Extract the [X, Y] coordinate from the center of the cell holding the provided text.  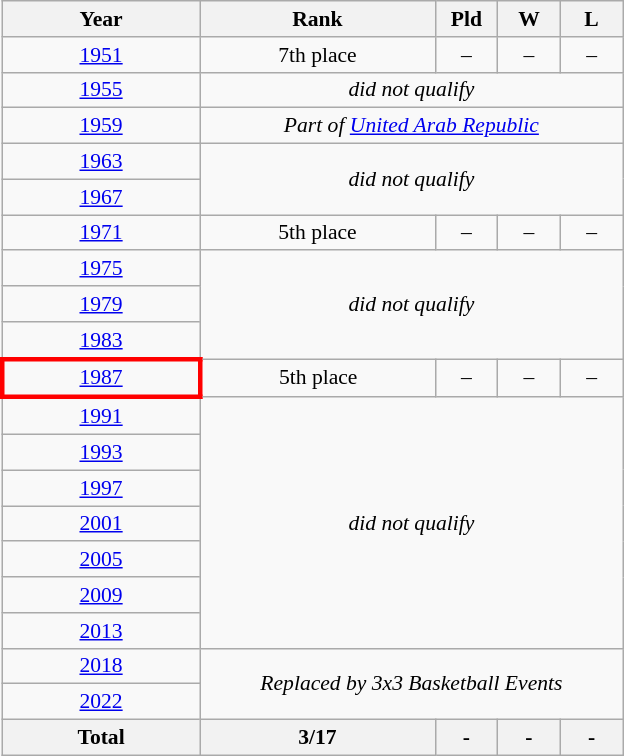
W [530, 19]
L [592, 19]
1971 [101, 233]
1991 [101, 416]
1983 [101, 340]
Total [101, 738]
2013 [101, 631]
1975 [101, 269]
Year [101, 19]
Part of United Arab Republic [412, 126]
2022 [101, 702]
7th place [318, 55]
Replaced by 3x3 Basketball Events [412, 684]
1997 [101, 488]
1955 [101, 90]
1987 [101, 378]
1967 [101, 197]
2009 [101, 595]
Rank [318, 19]
2005 [101, 560]
3/17 [318, 738]
2001 [101, 524]
1963 [101, 162]
2018 [101, 666]
1951 [101, 55]
1979 [101, 304]
Pld [466, 19]
1993 [101, 453]
1959 [101, 126]
